Detect which cell encompasses the target text, then output its [X, Y] center coordinate. 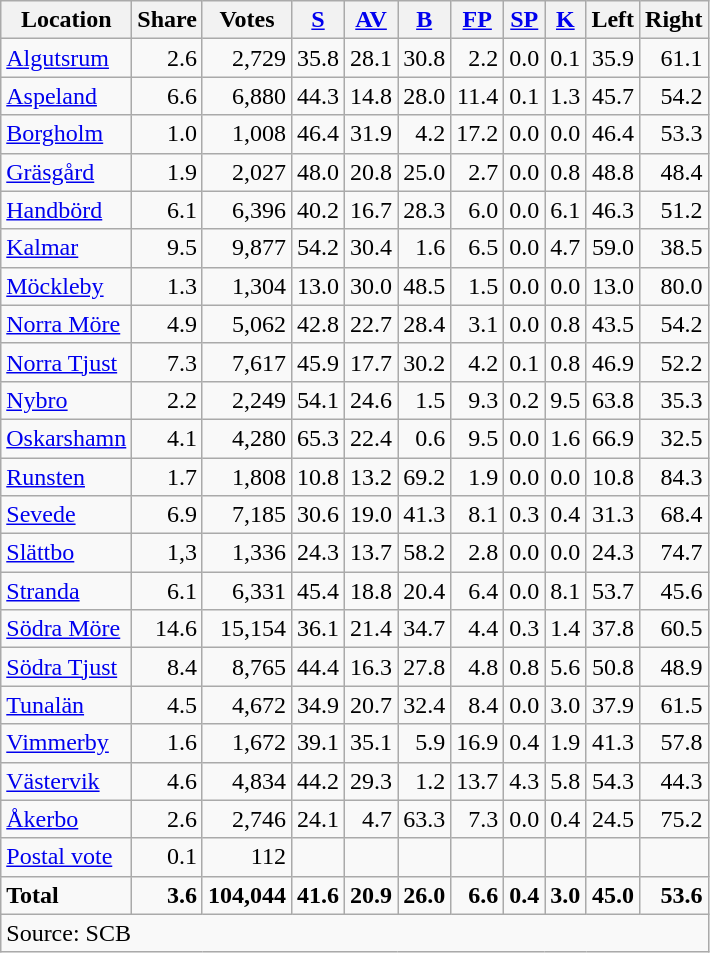
Aspeland [66, 96]
Handbörd [66, 210]
Västervik [66, 781]
16.9 [478, 743]
65.3 [318, 438]
61.5 [674, 705]
66.9 [613, 438]
28.3 [424, 210]
Postal vote [66, 857]
6,331 [246, 591]
38.5 [674, 248]
45.9 [318, 362]
0.2 [524, 400]
Nybro [66, 400]
19.0 [372, 515]
48.9 [674, 667]
Vimmerby [66, 743]
Source: SCB [354, 933]
9,877 [246, 248]
18.8 [372, 591]
AV [372, 20]
Runsten [66, 477]
2,249 [246, 400]
40.2 [318, 210]
104,044 [246, 895]
5,062 [246, 324]
8,765 [246, 667]
Åkerbo [66, 819]
61.1 [674, 58]
0.6 [424, 438]
4,280 [246, 438]
Location [66, 20]
50.8 [613, 667]
1,672 [246, 743]
SP [524, 20]
1,304 [246, 286]
25.0 [424, 172]
48.8 [613, 172]
1,808 [246, 477]
6,396 [246, 210]
1.0 [168, 134]
30.2 [424, 362]
32.5 [674, 438]
1.4 [566, 629]
4.3 [524, 781]
1,3 [168, 553]
4.6 [168, 781]
22.4 [372, 438]
39.1 [318, 743]
Kalmar [66, 248]
Borgholm [66, 134]
Tunalän [66, 705]
35.9 [613, 58]
17.7 [372, 362]
24.5 [613, 819]
43.5 [613, 324]
41.6 [318, 895]
Stranda [66, 591]
30.4 [372, 248]
45.0 [613, 895]
4.5 [168, 705]
1.7 [168, 477]
30.6 [318, 515]
5.6 [566, 667]
4,672 [246, 705]
28.4 [424, 324]
21.4 [372, 629]
35.1 [372, 743]
112 [246, 857]
53.6 [674, 895]
Gräsgård [66, 172]
7,617 [246, 362]
27.8 [424, 667]
53.3 [674, 134]
16.7 [372, 210]
75.2 [674, 819]
44.2 [318, 781]
B [424, 20]
24.1 [318, 819]
37.9 [613, 705]
Södra Möre [66, 629]
24.6 [372, 400]
Votes [246, 20]
44.4 [318, 667]
68.4 [674, 515]
34.7 [424, 629]
32.4 [424, 705]
1,008 [246, 134]
2.8 [478, 553]
29.3 [372, 781]
16.3 [372, 667]
5.8 [566, 781]
Möckleby [66, 286]
48.4 [674, 172]
Algutsrum [66, 58]
60.5 [674, 629]
22.7 [372, 324]
6.4 [478, 591]
35.3 [674, 400]
6.9 [168, 515]
4,834 [246, 781]
74.7 [674, 553]
15,154 [246, 629]
2,746 [246, 819]
45.4 [318, 591]
3.6 [168, 895]
20.4 [424, 591]
26.0 [424, 895]
4.1 [168, 438]
S [318, 20]
28.0 [424, 96]
1.2 [424, 781]
6.0 [478, 210]
17.2 [478, 134]
48.5 [424, 286]
Total [66, 895]
2.7 [478, 172]
Norra Tjust [66, 362]
14.8 [372, 96]
45.6 [674, 591]
84.3 [674, 477]
20.8 [372, 172]
48.0 [318, 172]
31.9 [372, 134]
51.2 [674, 210]
30.0 [372, 286]
Norra Möre [66, 324]
30.8 [424, 58]
20.7 [372, 705]
6.5 [478, 248]
4.9 [168, 324]
Share [168, 20]
59.0 [613, 248]
11.4 [478, 96]
54.1 [318, 400]
28.1 [372, 58]
6,880 [246, 96]
Sevede [66, 515]
52.2 [674, 362]
36.1 [318, 629]
46.3 [613, 210]
80.0 [674, 286]
1,336 [246, 553]
35.8 [318, 58]
Left [613, 20]
7,185 [246, 515]
63.3 [424, 819]
54.3 [613, 781]
14.6 [168, 629]
9.3 [478, 400]
3.1 [478, 324]
FP [478, 20]
Right [674, 20]
4.8 [478, 667]
37.8 [613, 629]
Slättbo [66, 553]
2,027 [246, 172]
34.9 [318, 705]
53.7 [613, 591]
63.8 [613, 400]
5.9 [424, 743]
20.9 [372, 895]
45.7 [613, 96]
57.8 [674, 743]
2,729 [246, 58]
Oskarshamn [66, 438]
69.2 [424, 477]
58.2 [424, 553]
K [566, 20]
13.2 [372, 477]
42.8 [318, 324]
4.4 [478, 629]
Södra Tjust [66, 667]
46.9 [613, 362]
31.3 [613, 515]
